Return the (X, Y) coordinate for the center point of the cell that contains the specified text.  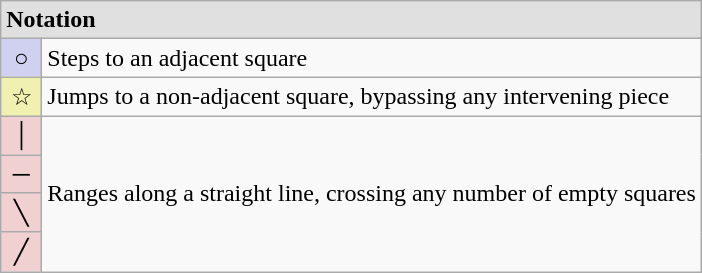
╱ (22, 252)
Notation (352, 20)
│ (22, 135)
☆ (22, 97)
─ (22, 173)
╲ (22, 213)
Steps to an adjacent square (372, 58)
Ranges along a straight line, crossing any number of empty squares (372, 194)
○ (22, 58)
Jumps to a non-adjacent square, bypassing any intervening piece (372, 97)
